Locate the cell with the specified text and output its (x, y) center coordinate. 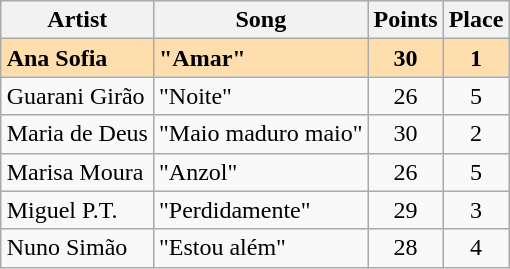
"Anzol" (260, 172)
1 (476, 58)
"Perdidamente" (260, 210)
3 (476, 210)
Artist (77, 20)
Place (476, 20)
Ana Sofia (77, 58)
"Maio maduro maio" (260, 134)
4 (476, 248)
Guarani Girão (77, 96)
"Estou além" (260, 248)
29 (406, 210)
"Amar" (260, 58)
"Noite" (260, 96)
Points (406, 20)
Nuno Simão (77, 248)
Marisa Moura (77, 172)
Song (260, 20)
28 (406, 248)
Miguel P.T. (77, 210)
2 (476, 134)
Maria de Deus (77, 134)
